From the cell containing the given text, extract its center point as [X, Y] coordinate. 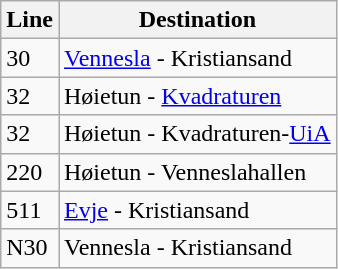
Evje - Kristiansand [197, 210]
Line [30, 20]
30 [30, 58]
Høietun - Venneslahallen [197, 172]
511 [30, 210]
N30 [30, 248]
220 [30, 172]
Destination [197, 20]
Høietun - Kvadraturen-UiA [197, 134]
Høietun - Kvadraturen [197, 96]
